Pinpoint the cell where the given text exists, returning its (X, Y) midpoint coordinate. 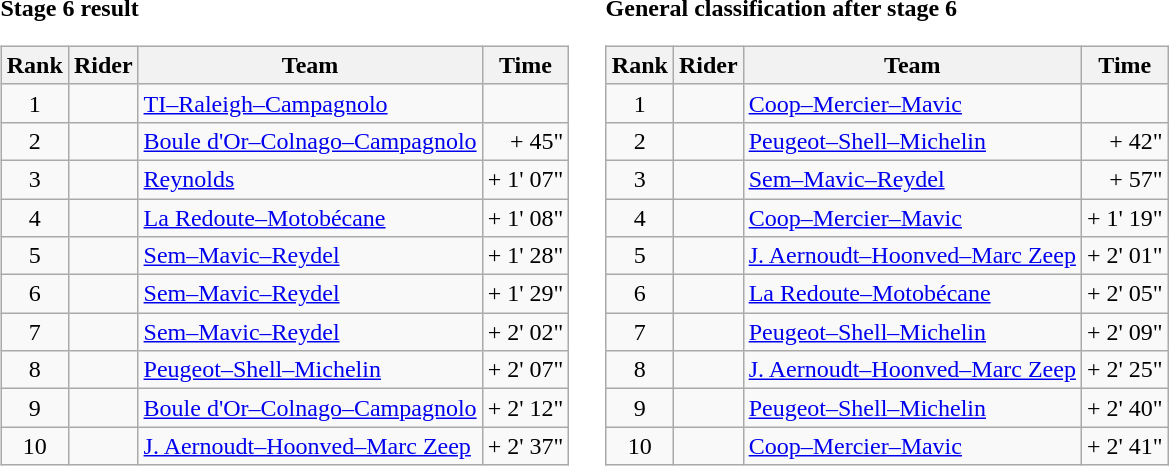
+ 2' 09" (1124, 332)
+ 1' 08" (526, 217)
+ 1' 28" (526, 256)
Reynolds (310, 179)
TI–Raleigh–Campagnolo (310, 103)
+ 1' 29" (526, 294)
+ 2' 25" (1124, 370)
+ 2' 37" (526, 446)
+ 2' 07" (526, 370)
+ 45" (526, 141)
+ 1' 19" (1124, 217)
+ 2' 40" (1124, 408)
+ 2' 02" (526, 332)
+ 2' 12" (526, 408)
+ 2' 01" (1124, 256)
+ 2' 41" (1124, 446)
+ 57" (1124, 179)
+ 1' 07" (526, 179)
+ 42" (1124, 141)
+ 2' 05" (1124, 294)
